Output the [X, Y] coordinate of the center of the cell containing the given text.  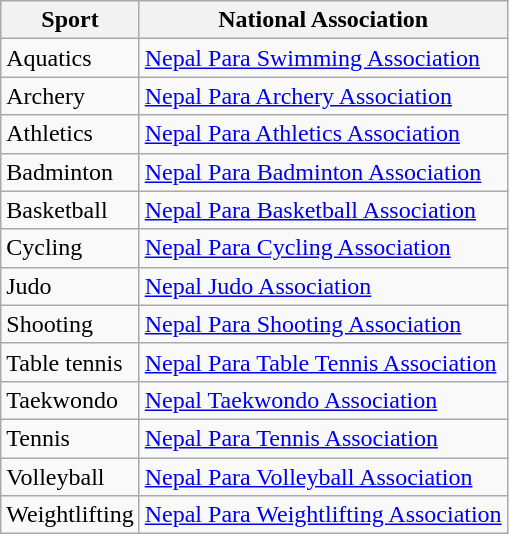
Weightlifting [70, 515]
Archery [70, 96]
National Association [323, 20]
Nepal Para Table Tennis Association [323, 362]
Nepal Para Badminton Association [323, 172]
Sport [70, 20]
Basketball [70, 210]
Nepal Judo Association [323, 286]
Nepal Para Swimming Association [323, 58]
Nepal Para Archery Association [323, 96]
Nepal Para Tennis Association [323, 438]
Nepal Para Basketball Association [323, 210]
Shooting [70, 324]
Nepal Para Shooting Association [323, 324]
Nepal Para Athletics Association [323, 134]
Volleyball [70, 477]
Taekwondo [70, 400]
Nepal Taekwondo Association [323, 400]
Badminton [70, 172]
Nepal Para Volleyball Association [323, 477]
Nepal Para Weightlifting Association [323, 515]
Tennis [70, 438]
Aquatics [70, 58]
Nepal Para Cycling Association [323, 248]
Judo [70, 286]
Athletics [70, 134]
Cycling [70, 248]
Table tennis [70, 362]
